Find where the given text appears and provide that cell's center as [x, y] coordinate. 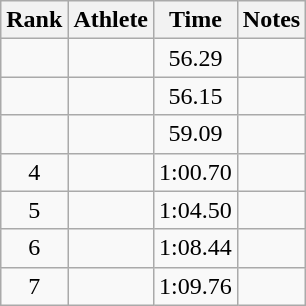
56.15 [196, 96]
Athlete [111, 20]
59.09 [196, 134]
5 [34, 210]
1:09.76 [196, 286]
Notes [271, 20]
4 [34, 172]
Time [196, 20]
7 [34, 286]
56.29 [196, 58]
1:08.44 [196, 248]
1:00.70 [196, 172]
1:04.50 [196, 210]
Rank [34, 20]
6 [34, 248]
